Detect which cell encompasses the target text, then output its (X, Y) center coordinate. 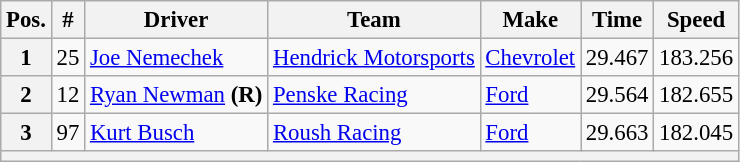
# (68, 20)
Roush Racing (374, 133)
25 (68, 58)
183.256 (696, 58)
182.655 (696, 95)
Joe Nemechek (176, 58)
Time (616, 20)
29.663 (616, 133)
3 (26, 133)
Driver (176, 20)
1 (26, 58)
Ryan Newman (R) (176, 95)
29.564 (616, 95)
Penske Racing (374, 95)
Pos. (26, 20)
Chevrolet (530, 58)
29.467 (616, 58)
Kurt Busch (176, 133)
Make (530, 20)
182.045 (696, 133)
2 (26, 95)
12 (68, 95)
Hendrick Motorsports (374, 58)
97 (68, 133)
Team (374, 20)
Speed (696, 20)
